Return the (x, y) coordinate for the center point of the cell that contains the specified text.  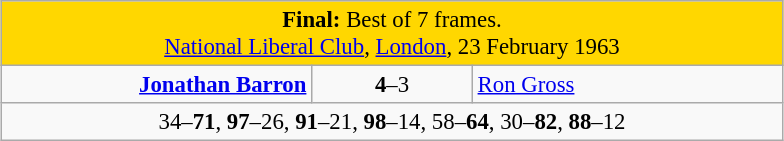
4–3 (392, 85)
Ron Gross (628, 85)
Final: Best of 7 frames.National Liberal Club, London, 23 February 1963 (392, 34)
34–71, 97–26, 91–21, 98–14, 58–64, 30–82, 88–12 (392, 122)
Jonathan Barron (156, 85)
